From the cell containing the given text, extract its center point as [X, Y] coordinate. 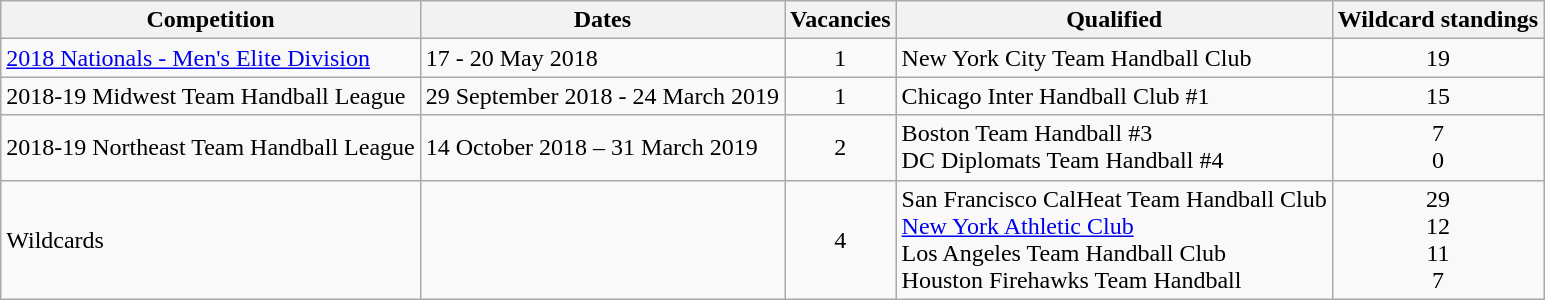
Competition [210, 20]
New York City Team Handball Club [1114, 58]
2018 Nationals - Men's Elite Division [210, 58]
29 September 2018 - 24 March 2019 [602, 96]
14 October 2018 – 31 March 2019 [602, 148]
17 - 20 May 2018 [602, 58]
Chicago Inter Handball Club #1 [1114, 96]
2912117 [1438, 240]
15 [1438, 96]
San Francisco CalHeat Team Handball ClubNew York Athletic ClubLos Angeles Team Handball ClubHouston Firehawks Team Handball [1114, 240]
Boston Team Handball #3DC Diplomats Team Handball #4 [1114, 148]
4 [841, 240]
2018-19 Northeast Team Handball League [210, 148]
Wildcard standings [1438, 20]
19 [1438, 58]
70 [1438, 148]
Vacancies [841, 20]
Wildcards [210, 240]
2 [841, 148]
2018-19 Midwest Team Handball League [210, 96]
Qualified [1114, 20]
Dates [602, 20]
